Provide the [x, y] coordinate of the cell's center where the given text is located.  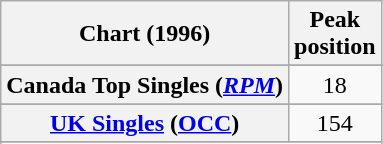
Peakposition [335, 34]
Chart (1996) [145, 34]
UK Singles (OCC) [145, 123]
154 [335, 123]
18 [335, 85]
Canada Top Singles (RPM) [145, 85]
